Search for the cell housing the specified text and yield its [x, y] center coordinate. 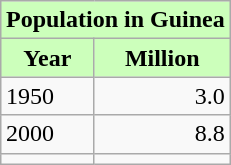
8.8 [162, 134]
Year [47, 58]
1950 [47, 96]
Population in Guinea [115, 20]
Million [162, 58]
2000 [47, 134]
3.0 [162, 96]
